Search for the cell housing the specified text and yield its [X, Y] center coordinate. 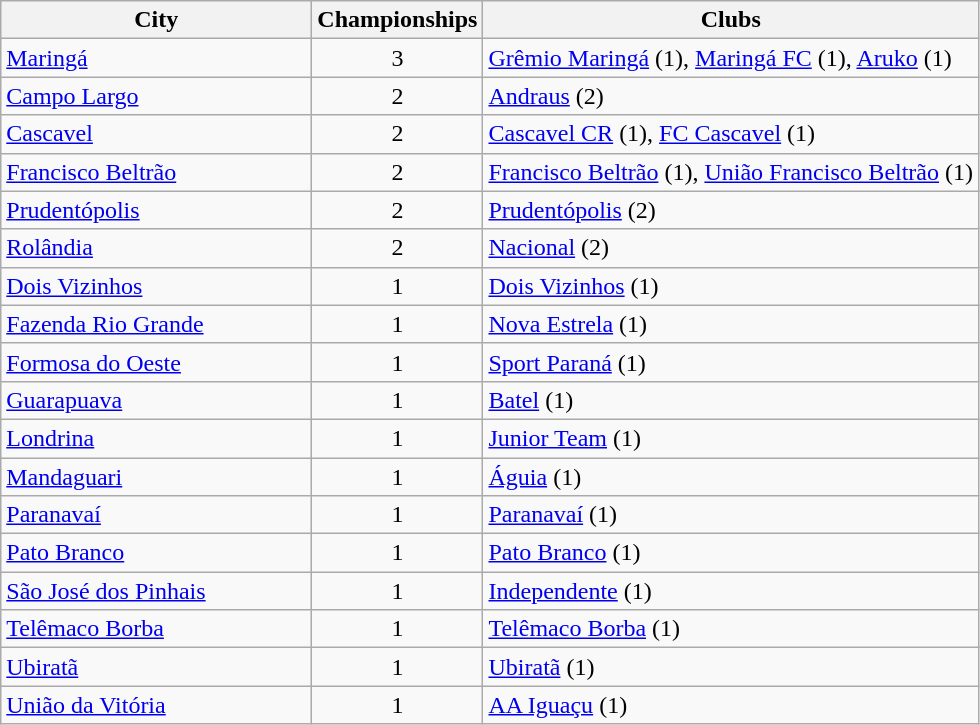
Francisco Beltrão (1), União Francisco Beltrão (1) [731, 172]
3 [398, 58]
Nova Estrela (1) [731, 324]
Ubiratã (1) [731, 667]
Championships [398, 20]
AA Iguaçu (1) [731, 705]
Junior Team (1) [731, 438]
Formosa do Oeste [156, 362]
Rolândia [156, 248]
Andraus (2) [731, 96]
Pato Branco (1) [731, 553]
União da Vitória [156, 705]
Paranavaí [156, 515]
Mandaguari [156, 477]
Cascavel [156, 134]
Águia (1) [731, 477]
Pato Branco [156, 553]
Guarapuava [156, 400]
Cascavel CR (1), FC Cascavel (1) [731, 134]
Dois Vizinhos (1) [731, 286]
São José dos Pinhais [156, 591]
Campo Largo [156, 96]
Independente (1) [731, 591]
Fazenda Rio Grande [156, 324]
Prudentópolis [156, 210]
Clubs [731, 20]
Batel (1) [731, 400]
Telêmaco Borba [156, 629]
City [156, 20]
Francisco Beltrão [156, 172]
Nacional (2) [731, 248]
Paranavaí (1) [731, 515]
Ubiratã [156, 667]
Maringá [156, 58]
Telêmaco Borba (1) [731, 629]
Grêmio Maringá (1), Maringá FC (1), Aruko (1) [731, 58]
Prudentópolis (2) [731, 210]
Dois Vizinhos [156, 286]
Sport Paraná (1) [731, 362]
Londrina [156, 438]
